Find where the given text appears and provide that cell's center as (X, Y) coordinate. 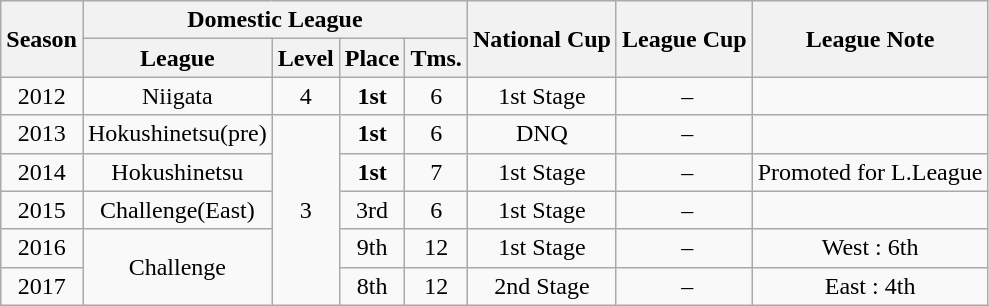
2013 (42, 134)
East : 4th (870, 286)
Season (42, 39)
2016 (42, 248)
Niigata (177, 96)
3rd (372, 210)
2015 (42, 210)
National Cup (542, 39)
League (177, 58)
Level (306, 58)
Promoted for L.League (870, 172)
3 (306, 210)
2014 (42, 172)
Tms. (436, 58)
4 (306, 96)
West : 6th (870, 248)
9th (372, 248)
Challenge(East) (177, 210)
Place (372, 58)
2nd Stage (542, 286)
Hokushinetsu (177, 172)
2017 (42, 286)
8th (372, 286)
Challenge (177, 267)
Hokushinetsu(pre) (177, 134)
League Note (870, 39)
2012 (42, 96)
Domestic League (274, 20)
7 (436, 172)
League Cup (684, 39)
DNQ (542, 134)
